Detect which cell encompasses the target text, then output its (X, Y) center coordinate. 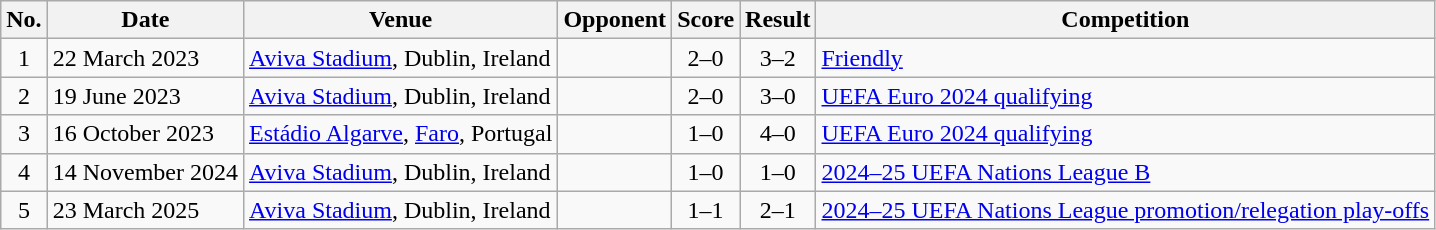
16 October 2023 (145, 134)
Venue (401, 20)
5 (24, 210)
2–1 (778, 210)
Opponent (615, 20)
3–0 (778, 96)
22 March 2023 (145, 58)
19 June 2023 (145, 96)
Result (778, 20)
Competition (1126, 20)
14 November 2024 (145, 172)
Friendly (1126, 58)
Estádio Algarve, Faro, Portugal (401, 134)
23 March 2025 (145, 210)
1–1 (706, 210)
4 (24, 172)
2 (24, 96)
Date (145, 20)
Score (706, 20)
3 (24, 134)
2024–25 UEFA Nations League B (1126, 172)
1 (24, 58)
No. (24, 20)
2024–25 UEFA Nations League promotion/relegation play-offs (1126, 210)
3–2 (778, 58)
4–0 (778, 134)
